Detect which cell encompasses the target text, then output its (X, Y) center coordinate. 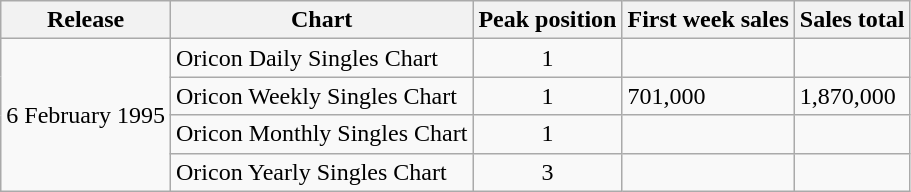
Release (86, 20)
Chart (321, 20)
3 (548, 172)
Oricon Weekly Singles Chart (321, 96)
Peak position (548, 20)
6 February 1995 (86, 115)
First week sales (708, 20)
701,000 (708, 96)
Oricon Monthly Singles Chart (321, 134)
1,870,000 (852, 96)
Oricon Daily Singles Chart (321, 58)
Sales total (852, 20)
Oricon Yearly Singles Chart (321, 172)
